Return [X, Y] of the center of cell containing provided text 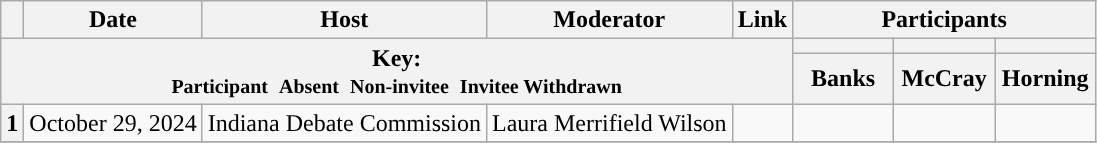
McCray [944, 78]
1 [12, 123]
Laura Merrifield Wilson [610, 123]
Horning [1046, 78]
October 29, 2024 [113, 123]
Date [113, 20]
Indiana Debate Commission [344, 123]
Key: Participant Absent Non-invitee Invitee Withdrawn [397, 72]
Participants [944, 20]
Banks [844, 78]
Host [344, 20]
Link [762, 20]
Moderator [610, 20]
